Output the (x, y) coordinate of the center of the cell containing the given text.  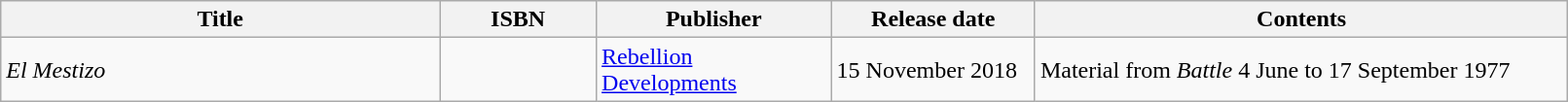
Contents (1300, 19)
15 November 2018 (932, 70)
ISBN (518, 19)
El Mestizo (220, 70)
Rebellion Developments (714, 70)
Material from Battle 4 June to 17 September 1977 (1300, 70)
Title (220, 19)
Publisher (714, 19)
Release date (932, 19)
